Pinpoint the cell where the given text exists, returning its [X, Y] midpoint coordinate. 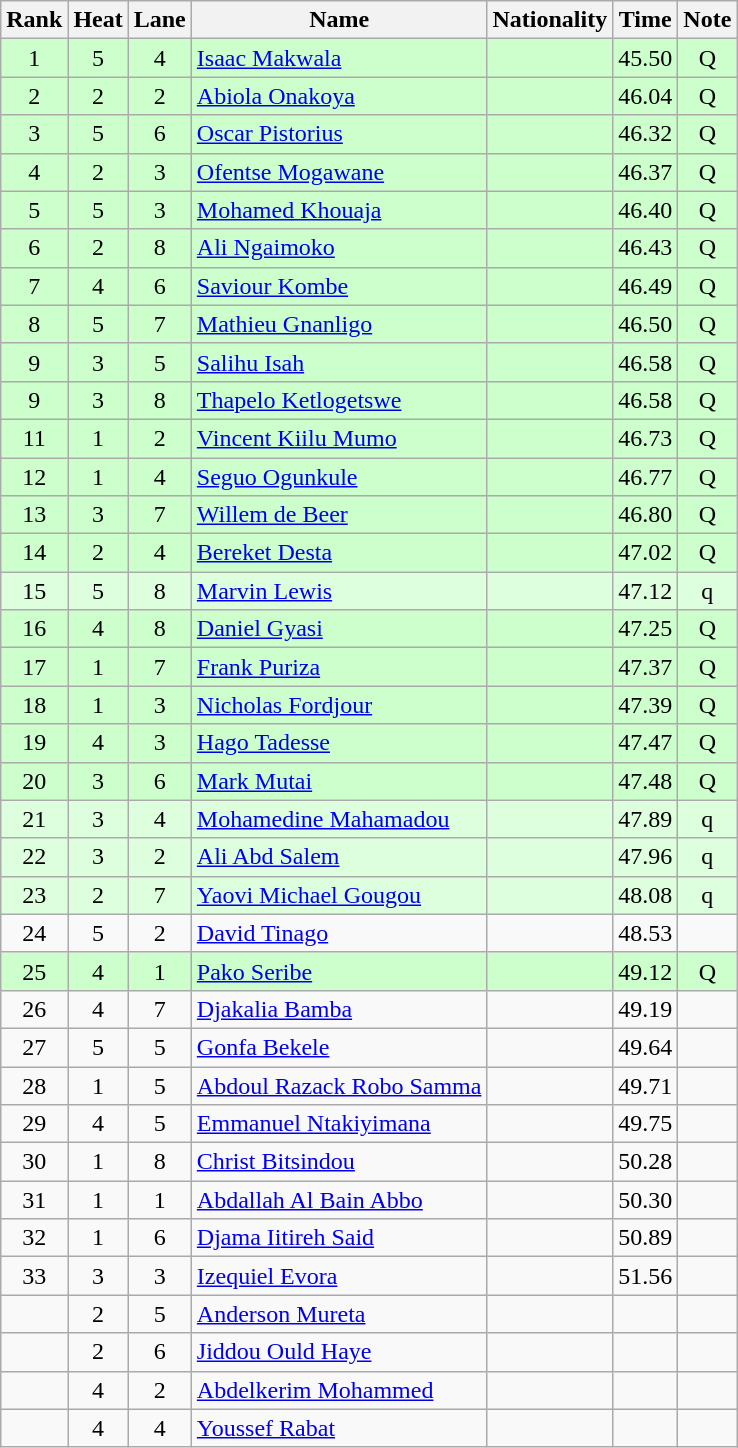
46.50 [646, 324]
Note [708, 20]
Abdoul Razack Robo Samma [339, 1085]
50.30 [646, 1200]
Pako Seribe [339, 971]
47.37 [646, 667]
47.96 [646, 857]
22 [34, 857]
45.50 [646, 58]
Mohamed Khouaja [339, 210]
Yaovi Michael Gougou [339, 895]
Abdallah Al Bain Abbo [339, 1200]
47.89 [646, 819]
47.48 [646, 781]
51.56 [646, 1276]
48.08 [646, 895]
Jiddou Ould Haye [339, 1352]
46.49 [646, 286]
Ali Abd Salem [339, 857]
28 [34, 1085]
50.89 [646, 1238]
Daniel Gyasi [339, 629]
Willem de Beer [339, 515]
20 [34, 781]
Gonfa Bekele [339, 1047]
Bereket Desta [339, 553]
31 [34, 1200]
27 [34, 1047]
Heat [98, 20]
50.28 [646, 1162]
46.04 [646, 96]
Christ Bitsindou [339, 1162]
16 [34, 629]
Youssef Rabat [339, 1428]
Djakalia Bamba [339, 1009]
Oscar Pistorius [339, 134]
46.32 [646, 134]
47.02 [646, 553]
46.80 [646, 515]
Time [646, 20]
Mohamedine Mahamadou [339, 819]
Frank Puriza [339, 667]
24 [34, 933]
49.19 [646, 1009]
15 [34, 591]
48.53 [646, 933]
46.40 [646, 210]
17 [34, 667]
29 [34, 1124]
49.12 [646, 971]
19 [34, 743]
Emmanuel Ntakiyimana [339, 1124]
32 [34, 1238]
Vincent Kiilu Mumo [339, 438]
Ali Ngaimoko [339, 248]
Mathieu Gnanligo [339, 324]
46.77 [646, 477]
Name [339, 20]
Hago Tadesse [339, 743]
49.75 [646, 1124]
Ofentse Mogawane [339, 172]
12 [34, 477]
Izequiel Evora [339, 1276]
Djama Iitireh Said [339, 1238]
Isaac Makwala [339, 58]
14 [34, 553]
Anderson Mureta [339, 1314]
49.71 [646, 1085]
Saviour Kombe [339, 286]
47.25 [646, 629]
Mark Mutai [339, 781]
11 [34, 438]
46.73 [646, 438]
David Tinago [339, 933]
Thapelo Ketlogetswe [339, 400]
Nationality [550, 20]
21 [34, 819]
23 [34, 895]
46.37 [646, 172]
Abdelkerim Mohammed [339, 1390]
13 [34, 515]
30 [34, 1162]
49.64 [646, 1047]
33 [34, 1276]
Nicholas Fordjour [339, 705]
26 [34, 1009]
Rank [34, 20]
25 [34, 971]
46.43 [646, 248]
47.47 [646, 743]
Marvin Lewis [339, 591]
18 [34, 705]
Salihu Isah [339, 362]
47.12 [646, 591]
Abiola Onakoya [339, 96]
Lane [160, 20]
Seguo Ogunkule [339, 477]
47.39 [646, 705]
